Provide the [x, y] coordinate of the cell's center where the given text is located.  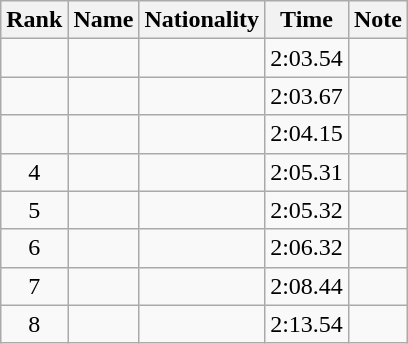
Nationality [202, 20]
4 [34, 172]
Note [378, 20]
2:05.31 [307, 172]
2:08.44 [307, 286]
6 [34, 248]
5 [34, 210]
Name [104, 20]
Time [307, 20]
2:03.67 [307, 96]
Rank [34, 20]
2:03.54 [307, 58]
2:13.54 [307, 324]
2:06.32 [307, 248]
2:04.15 [307, 134]
7 [34, 286]
2:05.32 [307, 210]
8 [34, 324]
